Identify which cell holds the provided text, then report its [x, y] central coordinate. 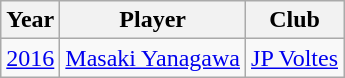
Club [295, 20]
Masaki Yanagawa [153, 58]
JP Voltes [295, 58]
Player [153, 20]
Year [30, 20]
2016 [30, 58]
